Identify which cell holds the provided text, then report its [x, y] central coordinate. 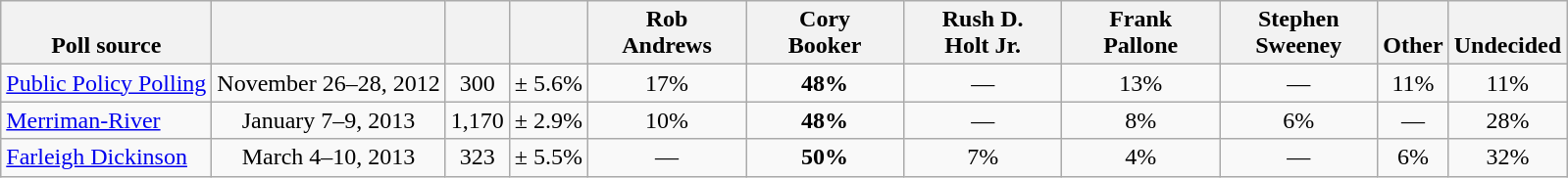
CoryBooker [826, 33]
March 4–10, 2013 [329, 157]
± 5.5% [548, 157]
November 26–28, 2012 [329, 83]
1,170 [477, 120]
January 7–9, 2013 [329, 120]
7% [983, 157]
StephenSweeney [1298, 33]
Farleigh Dickinson [106, 157]
Poll source [106, 33]
RobAndrews [667, 33]
323 [477, 157]
Undecided [1507, 33]
Public Policy Polling [106, 83]
17% [667, 83]
4% [1141, 157]
8% [1141, 120]
± 5.6% [548, 83]
Rush D.Holt Jr. [983, 33]
± 2.9% [548, 120]
Other [1413, 33]
50% [826, 157]
Merriman-River [106, 120]
300 [477, 83]
10% [667, 120]
13% [1141, 83]
32% [1507, 157]
FrankPallone [1141, 33]
28% [1507, 120]
